Extract the [X, Y] coordinate from the center of the cell holding the provided text.  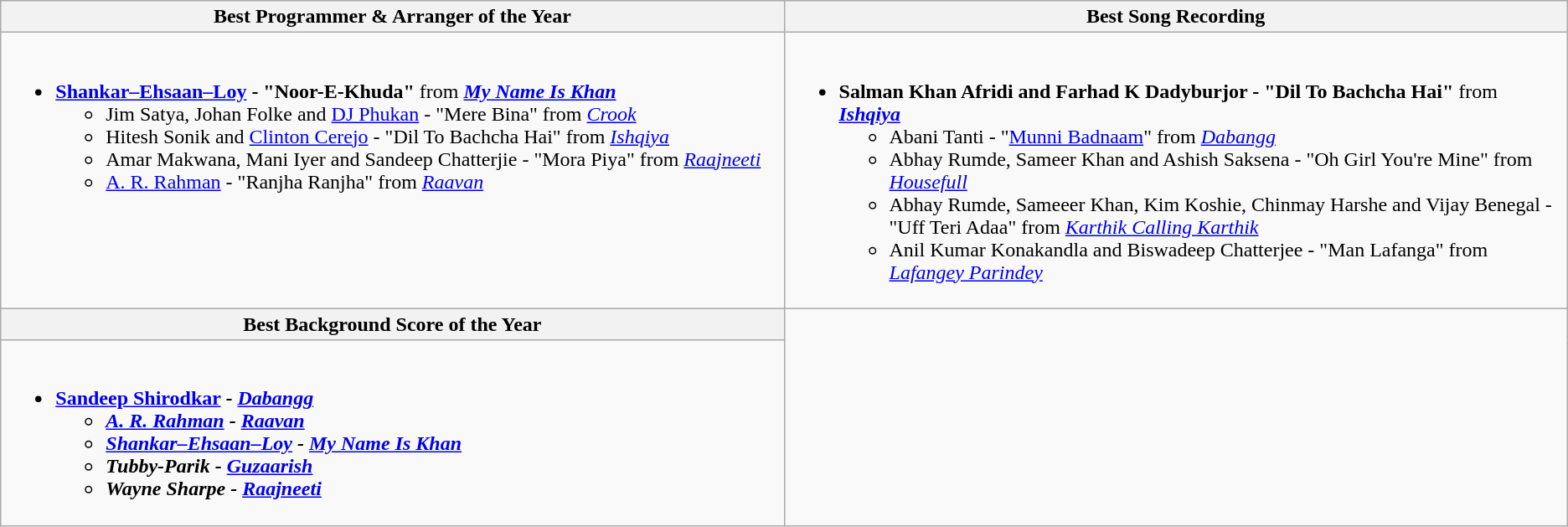
Best Programmer & Arranger of the Year [392, 17]
Best Background Score of the Year [392, 324]
Best Song Recording [1176, 17]
Sandeep Shirodkar - DabanggA. R. Rahman - RaavanShankar–Ehsaan–Loy - My Name Is KhanTubby-Parik - GuzaarishWayne Sharpe - Raajneeti [392, 432]
